Output the (X, Y) coordinate of the center of the cell containing the given text.  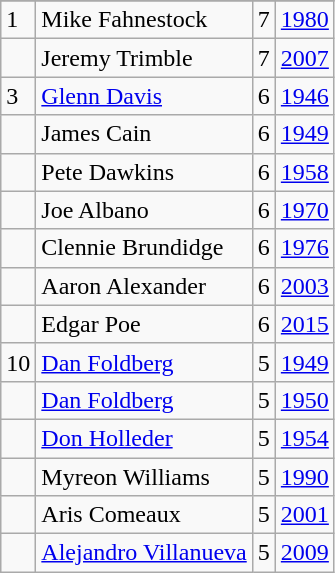
2007 (304, 58)
Aaron Alexander (144, 286)
Don Holleder (144, 438)
1958 (304, 172)
3 (18, 96)
1970 (304, 210)
Edgar Poe (144, 324)
2003 (304, 286)
Pete Dawkins (144, 172)
1946 (304, 96)
Mike Fahnestock (144, 20)
1950 (304, 400)
2009 (304, 553)
Glenn Davis (144, 96)
10 (18, 362)
Alejandro Villanueva (144, 553)
Myreon Williams (144, 477)
1976 (304, 248)
James Cain (144, 134)
Jeremy Trimble (144, 58)
1980 (304, 20)
Joe Albano (144, 210)
Clennie Brundidge (144, 248)
2015 (304, 324)
1 (18, 20)
1954 (304, 438)
2001 (304, 515)
Aris Comeaux (144, 515)
1990 (304, 477)
